Extract the [X, Y] coordinate from the center of the cell holding the provided text.  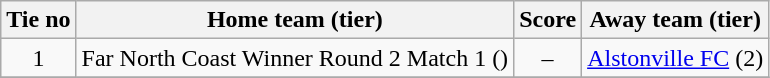
Far North Coast Winner Round 2 Match 1 () [295, 58]
Alstonville FC (2) [676, 58]
Score [548, 20]
– [548, 58]
Away team (tier) [676, 20]
Tie no [38, 20]
Home team (tier) [295, 20]
1 [38, 58]
